Scan for the cell matching the given text and deliver its [X, Y] coordinate at center. 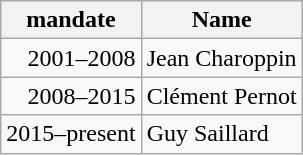
2015–present [71, 134]
Jean Charoppin [222, 58]
Name [222, 20]
2008–2015 [71, 96]
mandate [71, 20]
Clément Pernot [222, 96]
Guy Saillard [222, 134]
2001–2008 [71, 58]
